Detect which cell encompasses the target text, then output its [X, Y] center coordinate. 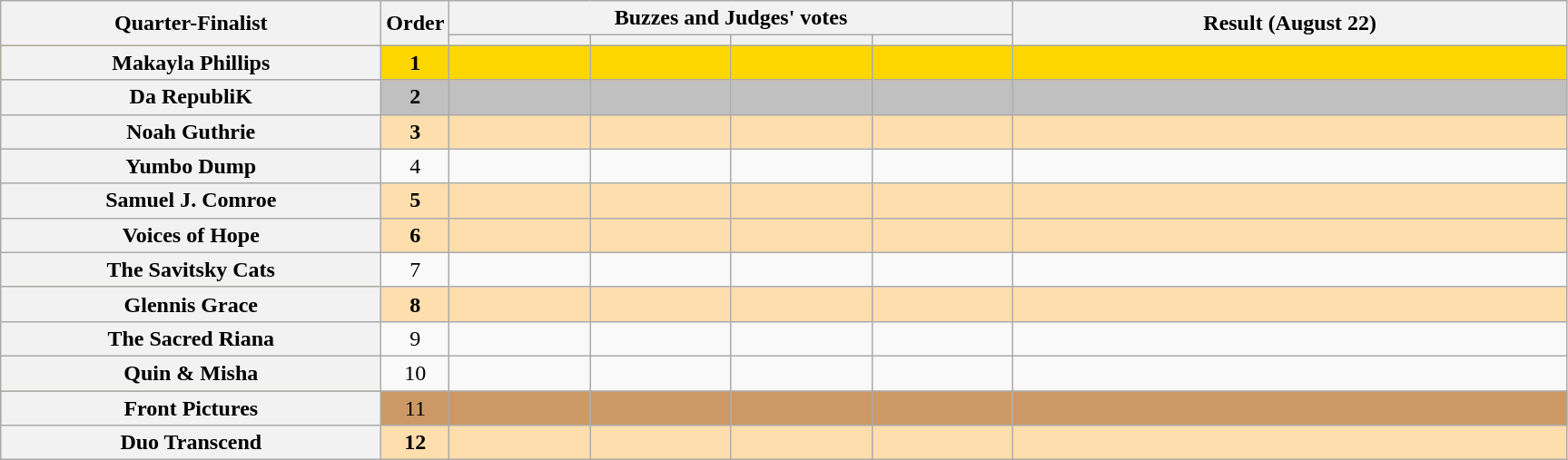
Duo Transcend [191, 443]
Quarter-Finalist [191, 24]
Voices of Hope [191, 235]
Da RepubliK [191, 97]
Quin & Misha [191, 373]
Buzzes and Judges' votes [731, 18]
4 [416, 166]
The Sacred Riana [191, 338]
The Savitsky Cats [191, 269]
Result (August 22) [1289, 24]
7 [416, 269]
1 [416, 63]
11 [416, 407]
Front Pictures [191, 407]
Makayla Phillips [191, 63]
12 [416, 443]
9 [416, 338]
Yumbo Dump [191, 166]
8 [416, 304]
6 [416, 235]
Samuel J. Comroe [191, 201]
Glennis Grace [191, 304]
2 [416, 97]
10 [416, 373]
5 [416, 201]
Noah Guthrie [191, 132]
3 [416, 132]
Order [416, 24]
